From the cell containing the given text, extract its center point as (x, y) coordinate. 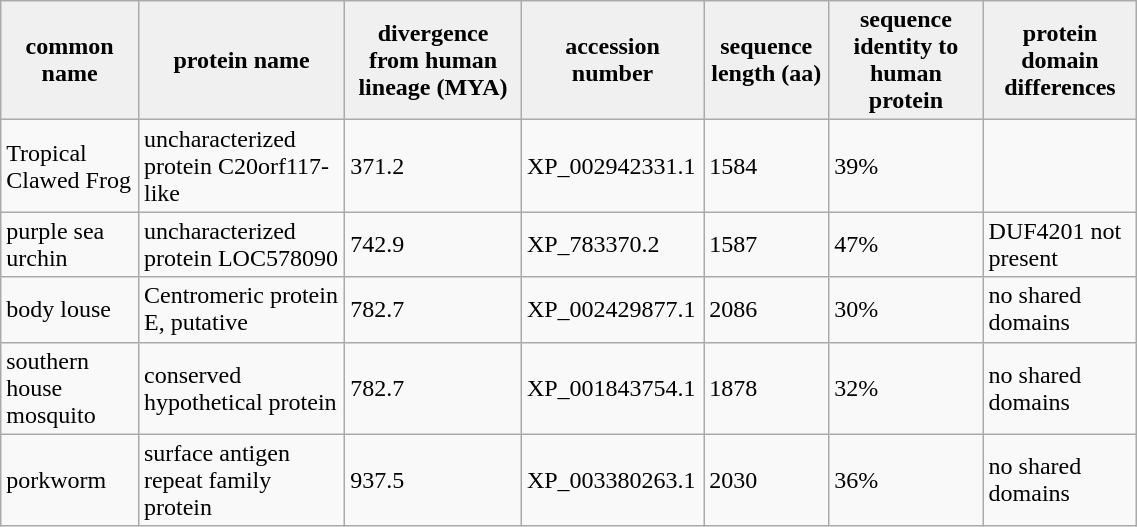
sequence length (aa) (766, 60)
742.9 (434, 244)
uncharacterized protein LOC578090 (241, 244)
body louse (70, 310)
XP_002942331.1 (612, 166)
protein domain differences (1060, 60)
2086 (766, 310)
937.5 (434, 480)
30% (906, 310)
XP_002429877.1 (612, 310)
XP_003380263.1 (612, 480)
southern house mosquito (70, 388)
Tropical Clawed Frog (70, 166)
DUF4201 not present (1060, 244)
purple sea urchin (70, 244)
39% (906, 166)
1587 (766, 244)
XP_783370.2 (612, 244)
32% (906, 388)
sequence identity to human protein (906, 60)
conserved hypothetical protein (241, 388)
2030 (766, 480)
uncharacterized protein C20orf117-like (241, 166)
47% (906, 244)
1584 (766, 166)
common name (70, 60)
accession number (612, 60)
protein name (241, 60)
Centromeric protein E, putative (241, 310)
36% (906, 480)
divergence from human lineage (MYA) (434, 60)
XP_001843754.1 (612, 388)
371.2 (434, 166)
1878 (766, 388)
porkworm (70, 480)
surface antigen repeat family protein (241, 480)
